Provide the (x, y) coordinate of the cell's center where the given text is located.  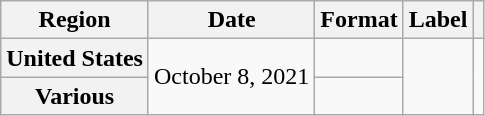
Format (359, 20)
Region (75, 20)
Date (231, 20)
United States (75, 58)
Various (75, 96)
October 8, 2021 (231, 77)
Label (438, 20)
